Provide the (X, Y) coordinate of the cell's center where the given text is located.  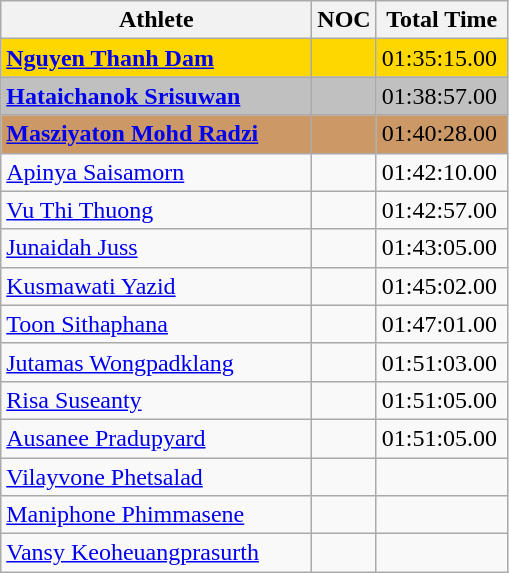
Kusmawati Yazid (156, 286)
Risa Suseanty (156, 400)
01:42:57.00 (442, 210)
01:35:15.00 (442, 58)
01:43:05.00 (442, 248)
Maniphone Phimmasene (156, 515)
Hataichanok Srisuwan (156, 96)
Ausanee Pradupyard (156, 438)
NOC (344, 20)
01:38:57.00 (442, 96)
Vu Thi Thuong (156, 210)
Vilayvone Phetsalad (156, 477)
01:47:01.00 (442, 324)
Jutamas Wongpadklang (156, 362)
Toon Sithaphana (156, 324)
Junaidah Juss (156, 248)
Apinya Saisamorn (156, 172)
01:51:03.00 (442, 362)
01:45:02.00 (442, 286)
Masziyaton Mohd Radzi (156, 134)
Vansy Keoheuangprasurth (156, 553)
01:42:10.00 (442, 172)
Nguyen Thanh Dam (156, 58)
Athlete (156, 20)
Total Time (442, 20)
01:40:28.00 (442, 134)
